For the text-containing cell, return its midpoint in [X, Y] coordinate format. 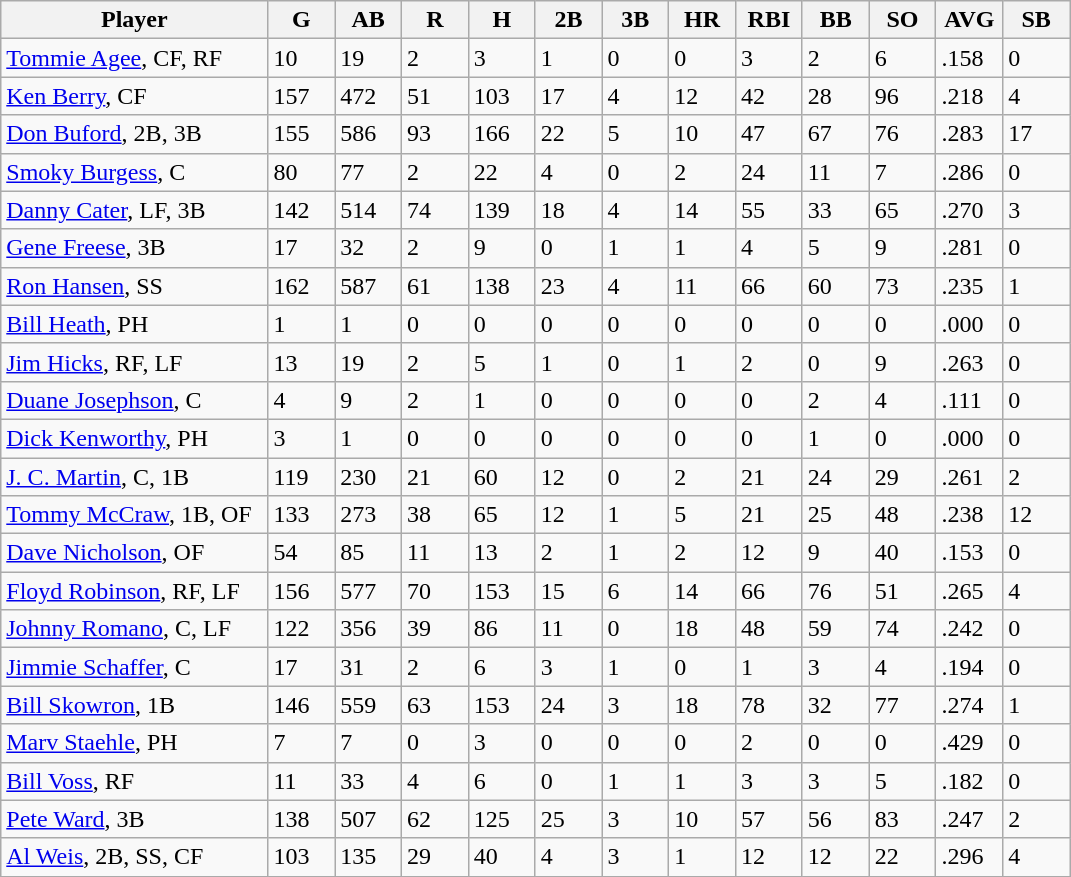
54 [302, 553]
577 [368, 591]
SO [902, 20]
G [302, 20]
Johnny Romano, C, LF [134, 629]
AB [368, 20]
85 [368, 553]
57 [770, 819]
23 [568, 286]
56 [836, 819]
Tommy McCraw, 1B, OF [134, 515]
78 [770, 705]
.235 [970, 286]
.218 [970, 96]
83 [902, 819]
.429 [970, 743]
135 [368, 857]
J. C. Martin, C, 1B [134, 477]
Bill Heath, PH [134, 324]
586 [368, 134]
RBI [770, 20]
61 [436, 286]
122 [302, 629]
.286 [970, 172]
273 [368, 515]
Marv Staehle, PH [134, 743]
73 [902, 286]
Floyd Robinson, RF, LF [134, 591]
86 [502, 629]
Al Weis, 2B, SS, CF [134, 857]
H [502, 20]
.111 [970, 400]
38 [436, 515]
.182 [970, 781]
59 [836, 629]
Dick Kenworthy, PH [134, 438]
472 [368, 96]
80 [302, 172]
155 [302, 134]
Dave Nicholson, OF [134, 553]
55 [770, 210]
47 [770, 134]
.261 [970, 477]
Ken Berry, CF [134, 96]
Smoky Burgess, C [134, 172]
587 [368, 286]
.296 [970, 857]
Player [134, 20]
.153 [970, 553]
514 [368, 210]
.283 [970, 134]
.281 [970, 248]
Tommie Agee, CF, RF [134, 58]
.265 [970, 591]
Jim Hicks, RF, LF [134, 362]
162 [302, 286]
96 [902, 96]
356 [368, 629]
119 [302, 477]
133 [302, 515]
Don Buford, 2B, 3B [134, 134]
.242 [970, 629]
559 [368, 705]
Gene Freese, 3B [134, 248]
139 [502, 210]
.270 [970, 210]
507 [368, 819]
62 [436, 819]
Bill Voss, RF [134, 781]
28 [836, 96]
31 [368, 667]
146 [302, 705]
.247 [970, 819]
.238 [970, 515]
Bill Skowron, 1B [134, 705]
BB [836, 20]
157 [302, 96]
67 [836, 134]
R [436, 20]
93 [436, 134]
15 [568, 591]
70 [436, 591]
.274 [970, 705]
AVG [970, 20]
2B [568, 20]
HR [702, 20]
Jimmie Schaffer, C [134, 667]
Ron Hansen, SS [134, 286]
125 [502, 819]
166 [502, 134]
3B [636, 20]
Duane Josephson, C [134, 400]
.263 [970, 362]
.194 [970, 667]
63 [436, 705]
Danny Cater, LF, 3B [134, 210]
42 [770, 96]
Pete Ward, 3B [134, 819]
156 [302, 591]
.158 [970, 58]
142 [302, 210]
SB [1036, 20]
39 [436, 629]
230 [368, 477]
